Find where the given text appears and provide that cell's center as (X, Y) coordinate. 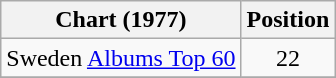
Chart (1977) (121, 20)
Position (288, 20)
22 (288, 58)
Sweden Albums Top 60 (121, 58)
